Return the (x, y) coordinate for the center point of the cell that contains the specified text.  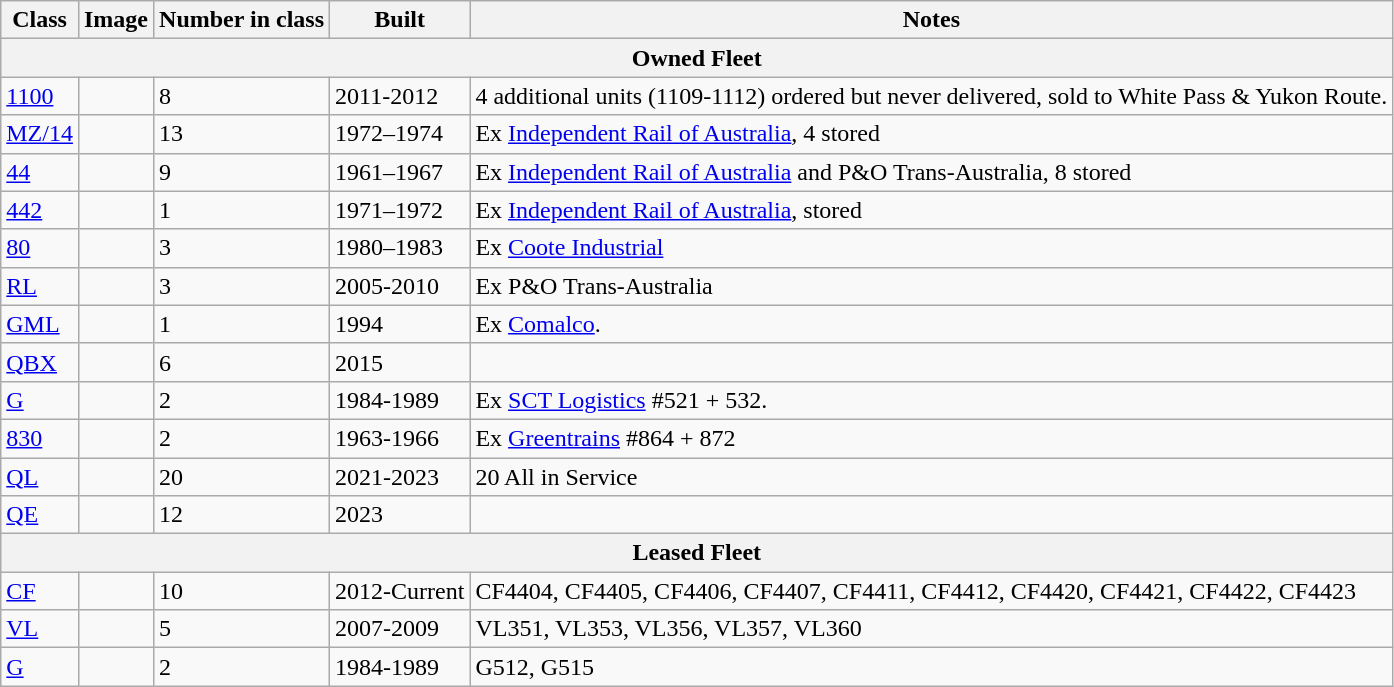
GML (40, 324)
8 (242, 96)
12 (242, 515)
RL (40, 286)
20 All in Service (932, 477)
44 (40, 172)
442 (40, 210)
2005-2010 (400, 286)
1980–1983 (400, 248)
2021-2023 (400, 477)
Ex Comalco. (932, 324)
20 (242, 477)
Ex Coote Industrial (932, 248)
5 (242, 629)
1961–1967 (400, 172)
Ex SCT Logistics #521 + 532. (932, 400)
Ex Independent Rail of Australia, stored (932, 210)
2012-Current (400, 591)
CF4404, CF4405, CF4406, CF4407, CF4411, CF4412, CF4420, CF4421, CF4422, CF4423 (932, 591)
Ex Greentrains #864 + 872 (932, 438)
9 (242, 172)
G512, G515 (932, 667)
1972–1974 (400, 134)
Ex Independent Rail of Australia and P&O Trans-Australia, 8 stored (932, 172)
Leased Fleet (697, 553)
1963-1966 (400, 438)
VL (40, 629)
Notes (932, 20)
13 (242, 134)
VL351, VL353, VL356, VL357, VL360 (932, 629)
Number in class (242, 20)
1994 (400, 324)
1971–1972 (400, 210)
2011-2012 (400, 96)
Owned Fleet (697, 58)
6 (242, 362)
2015 (400, 362)
Ex P&O Trans-Australia (932, 286)
4 additional units (1109-1112) ordered but never delivered, sold to White Pass & Yukon Route. (932, 96)
Class (40, 20)
CF (40, 591)
1100 (40, 96)
10 (242, 591)
Image (116, 20)
80 (40, 248)
QL (40, 477)
MZ/14 (40, 134)
830 (40, 438)
Built (400, 20)
2023 (400, 515)
Ex Independent Rail of Australia, 4 stored (932, 134)
QE (40, 515)
2007-2009 (400, 629)
QBX (40, 362)
